Identify which cell holds the provided text, then report its (x, y) central coordinate. 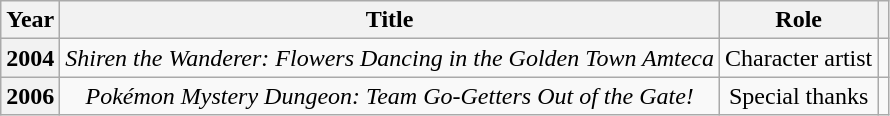
Special thanks (798, 96)
Pokémon Mystery Dungeon: Team Go-Getters Out of the Gate! (390, 96)
Shiren the Wanderer: Flowers Dancing in the Golden Town Amteca (390, 58)
Character artist (798, 58)
2004 (30, 58)
Title (390, 20)
2006 (30, 96)
Role (798, 20)
Year (30, 20)
